Return the [X, Y] coordinate for the center point of the cell that contains the specified text.  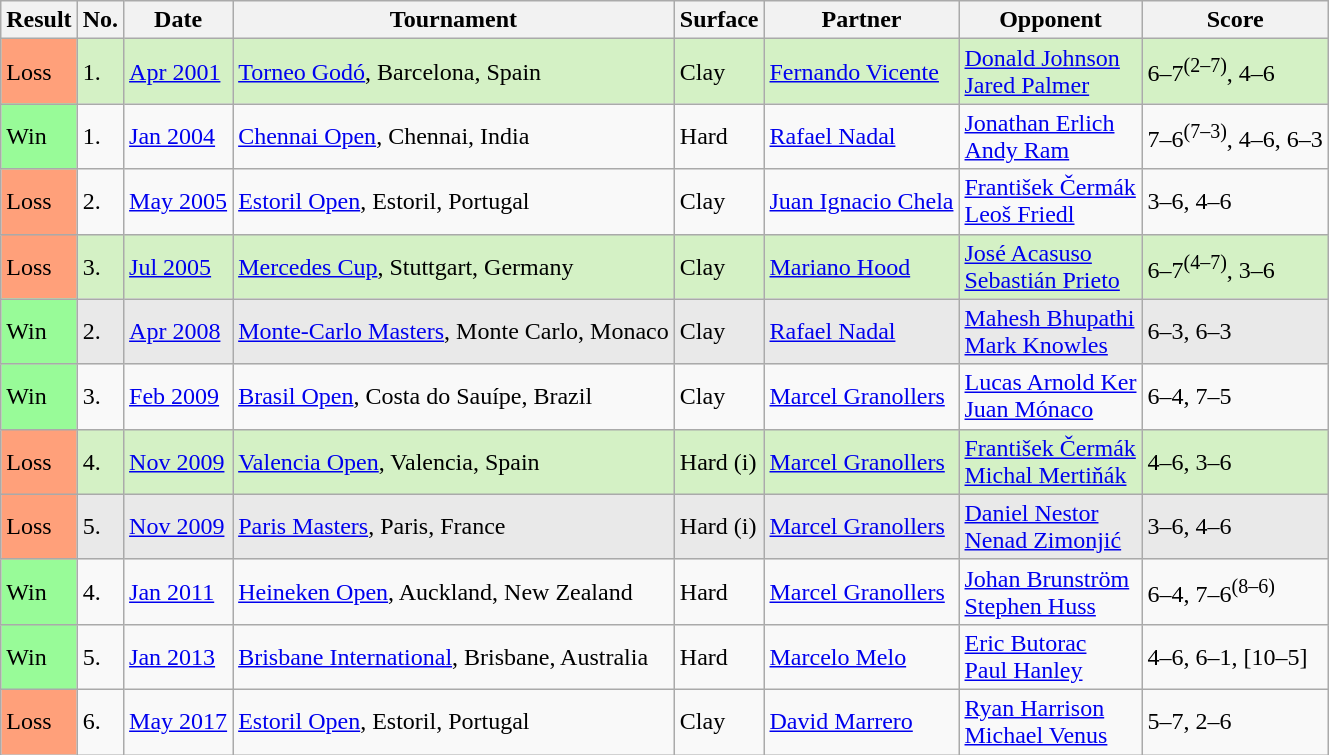
6–3, 6–3 [1235, 332]
Ryan Harrison Michael Venus [1050, 722]
Score [1235, 20]
Mercedes Cup, Stuttgart, Germany [454, 266]
6. [100, 722]
Date [178, 20]
Johan Brunström Stephen Huss [1050, 592]
František Čermák Michal Mertiňák [1050, 462]
Tournament [454, 20]
Apr 2001 [178, 72]
Jonathan Erlich Andy Ram [1050, 136]
Jan 2011 [178, 592]
José Acasuso Sebastián Prieto [1050, 266]
No. [100, 20]
Valencia Open, Valencia, Spain [454, 462]
Brisbane International, Brisbane, Australia [454, 656]
Apr 2008 [178, 332]
Monte-Carlo Masters, Monte Carlo, Monaco [454, 332]
6–7(4–7), 3–6 [1235, 266]
4–6, 6–1, [10–5] [1235, 656]
Partner [862, 20]
Torneo Godó, Barcelona, Spain [454, 72]
Jan 2013 [178, 656]
May 2005 [178, 202]
Jul 2005 [178, 266]
František Čermák Leoš Friedl [1050, 202]
6–4, 7–5 [1235, 396]
4–6, 3–6 [1235, 462]
Jan 2004 [178, 136]
6–7(2–7), 4–6 [1235, 72]
Paris Masters, Paris, France [454, 526]
Marcelo Melo [862, 656]
Mahesh Bhupathi Mark Knowles [1050, 332]
Opponent [1050, 20]
5–7, 2–6 [1235, 722]
Mariano Hood [862, 266]
Lucas Arnold Ker Juan Mónaco [1050, 396]
Result [39, 20]
6–4, 7–6(8–6) [1235, 592]
David Marrero [862, 722]
Surface [719, 20]
Eric Butorac Paul Hanley [1050, 656]
Chennai Open, Chennai, India [454, 136]
7–6(7–3), 4–6, 6–3 [1235, 136]
Donald Johnson Jared Palmer [1050, 72]
Feb 2009 [178, 396]
May 2017 [178, 722]
Juan Ignacio Chela [862, 202]
Brasil Open, Costa do Sauípe, Brazil [454, 396]
Fernando Vicente [862, 72]
Daniel Nestor Nenad Zimonjić [1050, 526]
Heineken Open, Auckland, New Zealand [454, 592]
